Locate the cell with the specified text and output its [x, y] center coordinate. 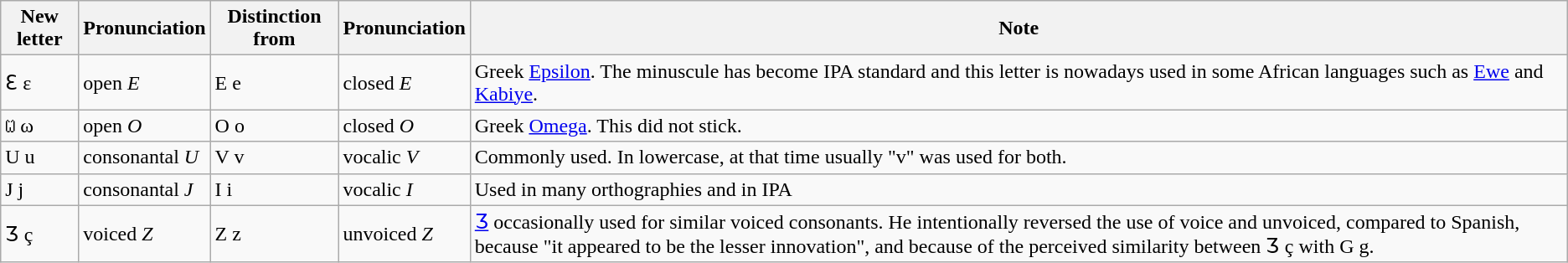
J j [40, 189]
unvoiced Z [404, 234]
open O [144, 126]
Ӡ ç [40, 234]
Distinction from [275, 28]
Z z [275, 234]
I i [275, 189]
Greek Epsilon. The minuscule has become IPA standard and this letter is nowadays used in some African languages such as Ewe and Kabiye. [1019, 82]
consonantal U [144, 157]
Ꞷ ω [40, 126]
E e [275, 82]
Ɛ ε [40, 82]
Greek Omega. This did not stick. [1019, 126]
open E [144, 82]
Note [1019, 28]
closed E [404, 82]
U u [40, 157]
voiced Z [144, 234]
closed O [404, 126]
V v [275, 157]
vocalic V [404, 157]
O o [275, 126]
New letter [40, 28]
vocalic I [404, 189]
Commonly used. In lowercase, at that time usually "v" was used for both. [1019, 157]
consonantal J [144, 189]
Used in many orthographies and in IPA [1019, 189]
